Identify which cell holds the provided text, then report its (x, y) central coordinate. 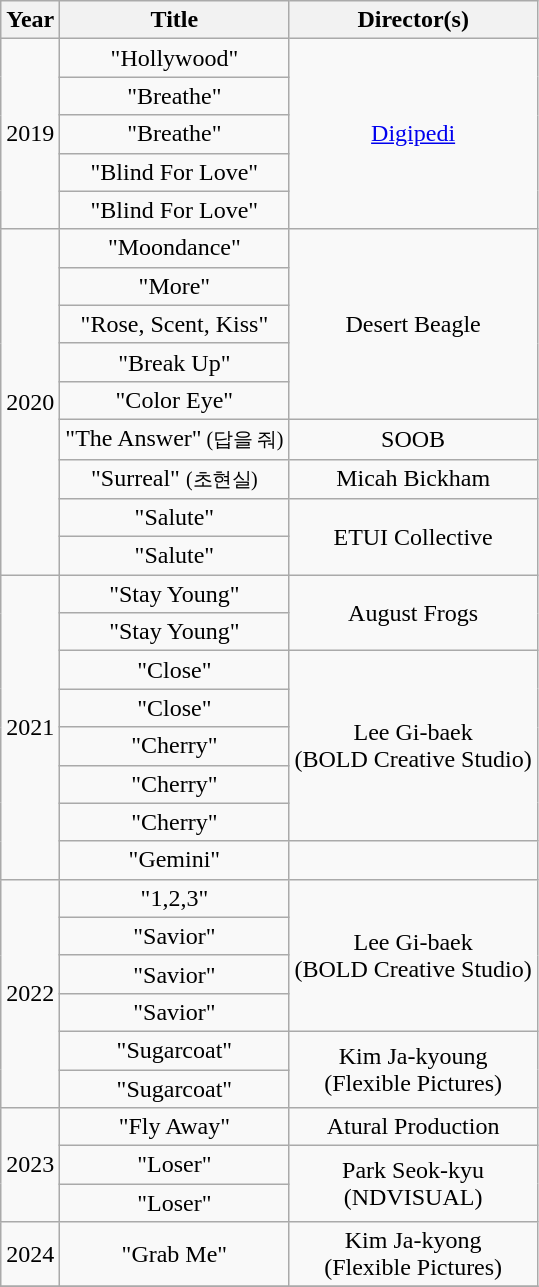
2019 (30, 134)
"Break Up" (174, 362)
"Gemini" (174, 860)
"Surreal" (초현실) (174, 479)
"The Answer" (답을 줘) (174, 439)
Park Seok-kyu(NDVISUAL) (413, 1184)
Atural Production (413, 1127)
2022 (30, 993)
2020 (30, 402)
2023 (30, 1165)
Kim Ja-kyoung (Flexible Pictures) (413, 1069)
Kim Ja-kyong(Flexible Pictures) (413, 1254)
Digipedi (413, 134)
ETUI Collective (413, 537)
2024 (30, 1254)
Micah Bickham (413, 479)
August Frogs (413, 613)
"Grab Me" (174, 1254)
"Rose, Scent, Kiss" (174, 324)
"Moondance" (174, 248)
"1,2,3" (174, 898)
Year (30, 20)
"More" (174, 286)
2021 (30, 727)
"Fly Away" (174, 1127)
"Color Eye" (174, 400)
SOOB (413, 439)
Desert Beagle (413, 324)
Title (174, 20)
"Hollywood" (174, 58)
Director(s) (413, 20)
